Search for the cell housing the specified text and yield its [x, y] center coordinate. 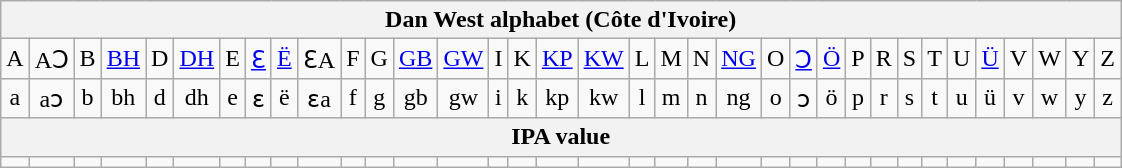
Ɔ [804, 59]
k [522, 98]
kp [557, 98]
M [671, 59]
G [379, 59]
DH [197, 59]
A [15, 59]
i [498, 98]
t [935, 98]
P [858, 59]
gb [415, 98]
GW [464, 59]
v [1018, 98]
W [1050, 59]
L [642, 59]
ɛ [258, 98]
w [1050, 98]
N [701, 59]
Ɛ [258, 59]
Ü [990, 59]
d [160, 98]
aɔ [52, 98]
g [379, 98]
y [1080, 98]
AƆ [52, 59]
ü [990, 98]
I [498, 59]
dh [197, 98]
z [1108, 98]
GB [415, 59]
m [671, 98]
BH [123, 59]
f [353, 98]
a [15, 98]
ɛa [318, 98]
l [642, 98]
u [961, 98]
ƐA [318, 59]
Y [1080, 59]
Ë [284, 59]
p [858, 98]
E [233, 59]
e [233, 98]
Ö [831, 59]
U [961, 59]
s [909, 98]
bh [123, 98]
b [88, 98]
Z [1108, 59]
ë [284, 98]
KW [604, 59]
T [935, 59]
ö [831, 98]
S [909, 59]
B [88, 59]
R [884, 59]
O [775, 59]
IPA value [561, 137]
o [775, 98]
F [353, 59]
K [522, 59]
n [701, 98]
KP [557, 59]
ng [739, 98]
Dan West alphabet (Côte d'Ivoire) [561, 20]
kw [604, 98]
gw [464, 98]
NG [739, 59]
r [884, 98]
D [160, 59]
ɔ [804, 98]
V [1018, 59]
